For the text-containing cell, return its midpoint in (x, y) coordinate format. 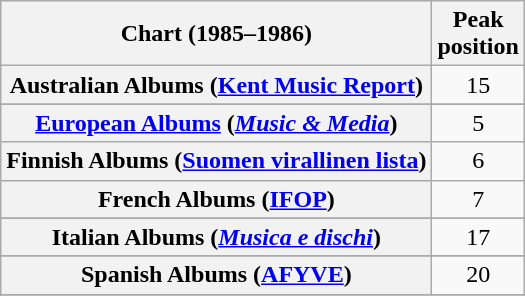
Chart (1985–1986) (216, 34)
7 (478, 199)
Australian Albums (Kent Music Report) (216, 85)
5 (478, 123)
French Albums (IFOP) (216, 199)
20 (478, 275)
15 (478, 85)
Italian Albums (Musica e dischi) (216, 237)
6 (478, 161)
European Albums (Music & Media) (216, 123)
Finnish Albums (Suomen virallinen lista) (216, 161)
Peakposition (478, 34)
Spanish Albums (AFYVE) (216, 275)
17 (478, 237)
